Search for the cell housing the specified text and yield its [X, Y] center coordinate. 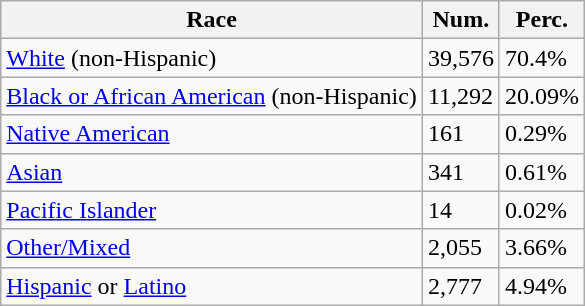
White (non-Hispanic) [212, 58]
0.61% [542, 172]
341 [460, 172]
Num. [460, 20]
Asian [212, 172]
Other/Mixed [212, 248]
Perc. [542, 20]
Hispanic or Latino [212, 286]
4.94% [542, 286]
20.09% [542, 96]
Black or African American (non-Hispanic) [212, 96]
11,292 [460, 96]
Native American [212, 134]
14 [460, 210]
2,777 [460, 286]
Pacific Islander [212, 210]
0.02% [542, 210]
39,576 [460, 58]
70.4% [542, 58]
Race [212, 20]
3.66% [542, 248]
2,055 [460, 248]
161 [460, 134]
0.29% [542, 134]
